Return the (X, Y) coordinate for the center point of the cell that contains the specified text.  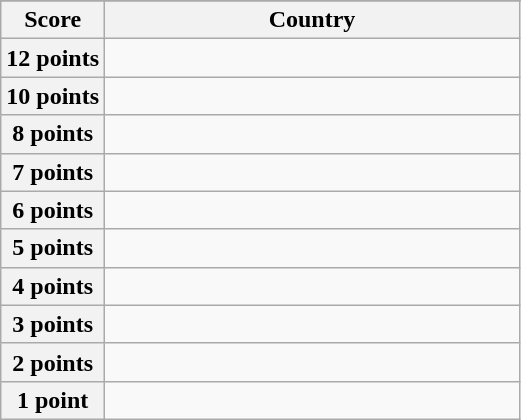
5 points (53, 248)
4 points (53, 286)
Country (312, 20)
3 points (53, 324)
8 points (53, 134)
Score (53, 20)
10 points (53, 96)
6 points (53, 210)
12 points (53, 58)
7 points (53, 172)
2 points (53, 362)
1 point (53, 400)
